For the text-containing cell, return its midpoint in [X, Y] coordinate format. 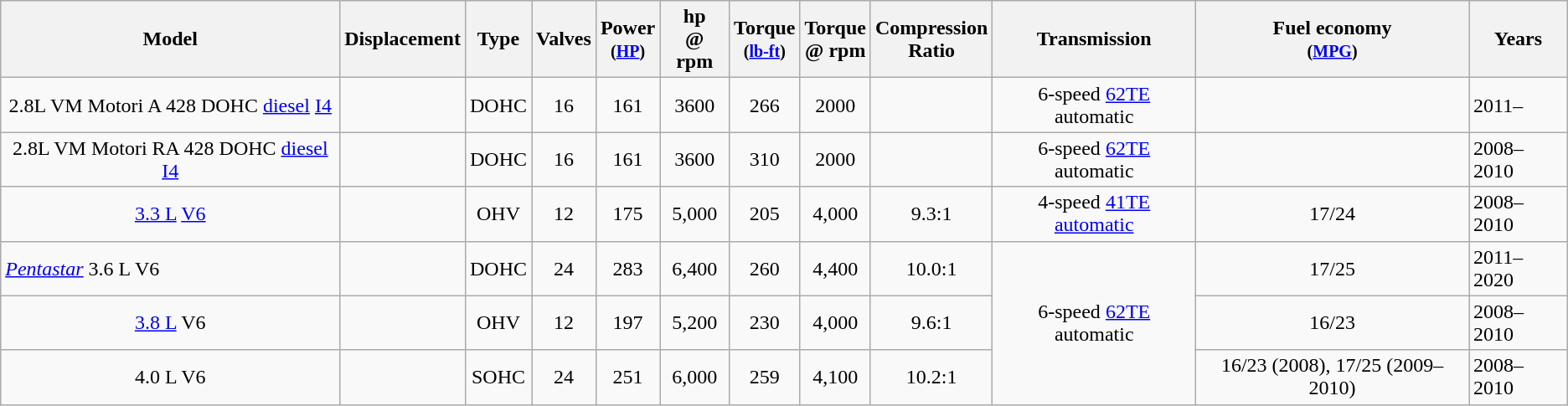
16/23 [1333, 323]
Pentastar 3.6 L V6 [171, 268]
16/23 (2008), 17/25 (2009–2010) [1333, 377]
Fuel economy (MPG) [1333, 39]
SOHC [498, 377]
175 [627, 214]
9.3:1 [931, 214]
4.0 L V6 [171, 377]
3.3 L V6 [171, 214]
251 [627, 377]
6,000 [695, 377]
260 [765, 268]
205 [765, 214]
259 [765, 377]
266 [765, 105]
hp@ rpm [695, 39]
Torque @ rpm [835, 39]
2.8L VM Motori A 428 DOHC diesel I4 [171, 105]
10.0:1 [931, 268]
17/24 [1333, 214]
2011–2020 [1519, 268]
2011– [1519, 105]
Power(HP) [627, 39]
10.2:1 [931, 377]
Valves [565, 39]
5,200 [695, 323]
9.6:1 [931, 323]
197 [627, 323]
CompressionRatio [931, 39]
4-speed 41TE automatic [1094, 214]
310 [765, 159]
Transmission [1094, 39]
6,400 [695, 268]
17/25 [1333, 268]
Displacement [403, 39]
Type [498, 39]
230 [765, 323]
5,000 [695, 214]
4,400 [835, 268]
Years [1519, 39]
4,100 [835, 377]
283 [627, 268]
Torque(lb-ft) [765, 39]
3.8 L V6 [171, 323]
2.8L VM Motori RA 428 DOHC diesel I4 [171, 159]
Model [171, 39]
